Determine the [x, y] coordinate at the center of the cell enclosing the given text.  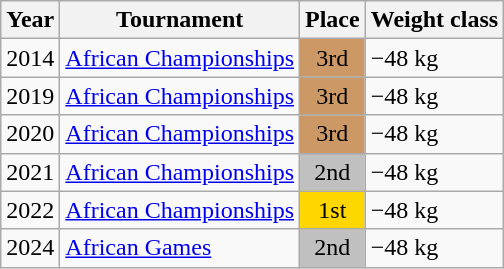
Place [333, 20]
2014 [30, 58]
African Games [180, 248]
2019 [30, 96]
2022 [30, 210]
Year [30, 20]
2020 [30, 134]
Weight class [434, 20]
1st [333, 210]
2024 [30, 248]
Tournament [180, 20]
2021 [30, 172]
